Provide the (X, Y) coordinate of the cell's center where the given text is located.  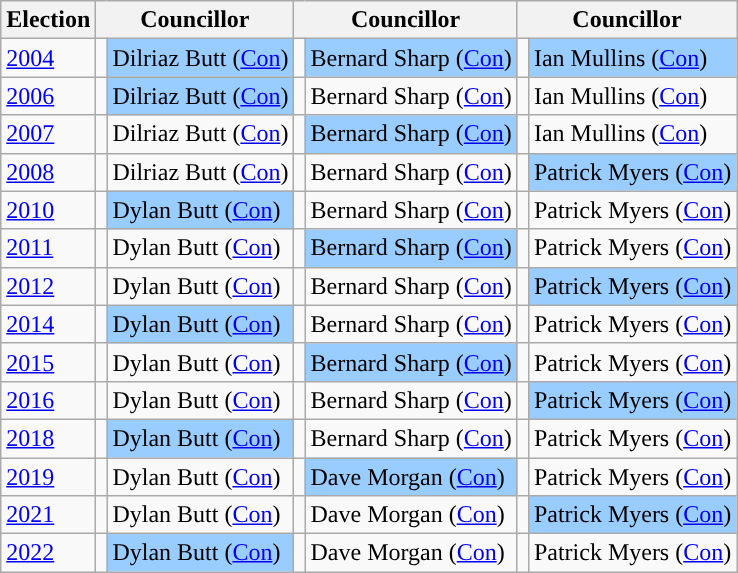
2006 (48, 96)
2008 (48, 172)
2019 (48, 477)
2015 (48, 362)
2022 (48, 553)
2018 (48, 438)
2021 (48, 515)
2011 (48, 248)
Election (48, 20)
2014 (48, 324)
2016 (48, 400)
2004 (48, 58)
2012 (48, 286)
2007 (48, 134)
2010 (48, 210)
